From the cell containing the given text, extract its center point as (x, y) coordinate. 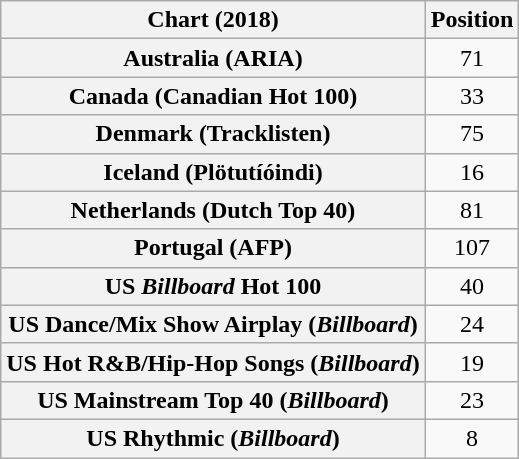
US Dance/Mix Show Airplay (Billboard) (213, 324)
Denmark (Tracklisten) (213, 134)
16 (472, 172)
81 (472, 210)
33 (472, 96)
107 (472, 248)
71 (472, 58)
Australia (ARIA) (213, 58)
US Hot R&B/Hip-Hop Songs (Billboard) (213, 362)
75 (472, 134)
8 (472, 438)
US Rhythmic (Billboard) (213, 438)
US Billboard Hot 100 (213, 286)
US Mainstream Top 40 (Billboard) (213, 400)
24 (472, 324)
19 (472, 362)
Canada (Canadian Hot 100) (213, 96)
Netherlands (Dutch Top 40) (213, 210)
Iceland (Plötutíóindi) (213, 172)
40 (472, 286)
Chart (2018) (213, 20)
Portugal (AFP) (213, 248)
23 (472, 400)
Position (472, 20)
